Scan for the cell matching the given text and deliver its (x, y) coordinate at center. 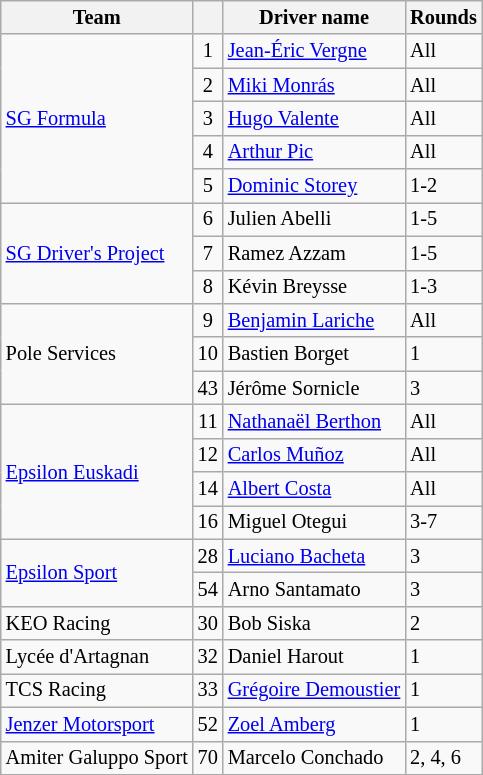
33 (208, 690)
8 (208, 287)
Carlos Muñoz (314, 455)
SG Driver's Project (97, 252)
Arno Santamato (314, 589)
3-7 (444, 522)
30 (208, 623)
Arthur Pic (314, 152)
Bob Siska (314, 623)
SG Formula (97, 118)
7 (208, 253)
Zoel Amberg (314, 724)
Grégoire Demoustier (314, 690)
TCS Racing (97, 690)
1-2 (444, 186)
Epsilon Sport (97, 572)
11 (208, 421)
Dominic Storey (314, 186)
Hugo Valente (314, 118)
KEO Racing (97, 623)
9 (208, 320)
28 (208, 556)
Jérôme Sornicle (314, 388)
Jean-Éric Vergne (314, 51)
Marcelo Conchado (314, 758)
4 (208, 152)
32 (208, 657)
Daniel Harout (314, 657)
Rounds (444, 17)
Nathanaël Berthon (314, 421)
5 (208, 186)
54 (208, 589)
Pole Services (97, 354)
Jenzer Motorsport (97, 724)
16 (208, 522)
14 (208, 489)
Driver name (314, 17)
Julien Abelli (314, 219)
70 (208, 758)
43 (208, 388)
10 (208, 354)
Benjamin Lariche (314, 320)
Albert Costa (314, 489)
52 (208, 724)
Ramez Azzam (314, 253)
Bastien Borget (314, 354)
2, 4, 6 (444, 758)
Kévin Breysse (314, 287)
Epsilon Euskadi (97, 472)
12 (208, 455)
Miki Monrás (314, 85)
Miguel Otegui (314, 522)
Lycée d'Artagnan (97, 657)
Amiter Galuppo Sport (97, 758)
1-3 (444, 287)
6 (208, 219)
Luciano Bacheta (314, 556)
Team (97, 17)
